Extract the [X, Y] coordinate from the center of the cell holding the provided text.  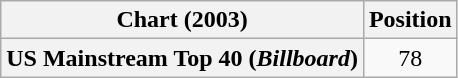
Position [410, 20]
78 [410, 58]
US Mainstream Top 40 (Billboard) [182, 58]
Chart (2003) [182, 20]
